Output the (X, Y) coordinate of the center of the cell containing the given text.  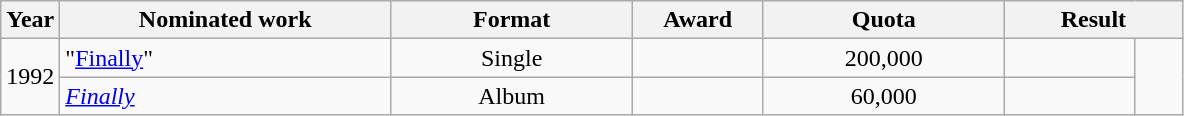
Album (512, 96)
Award (698, 20)
Year (30, 20)
200,000 (884, 58)
Finally (226, 96)
Format (512, 20)
60,000 (884, 96)
Quota (884, 20)
Nominated work (226, 20)
Result (1094, 20)
1992 (30, 77)
Single (512, 58)
"Finally" (226, 58)
